Determine the [x, y] coordinate at the center of the cell enclosing the given text.  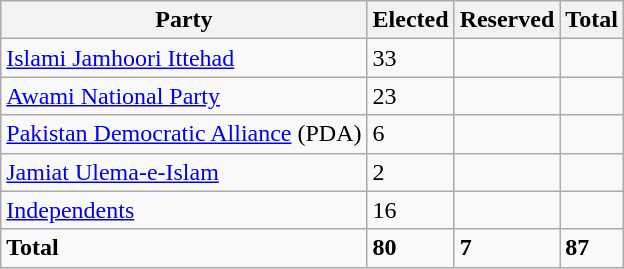
Independents [184, 210]
Pakistan Democratic Alliance (PDA) [184, 134]
6 [410, 134]
Elected [410, 20]
Awami National Party [184, 96]
33 [410, 58]
16 [410, 210]
Reserved [507, 20]
80 [410, 248]
Islami Jamhoori Ittehad [184, 58]
87 [592, 248]
23 [410, 96]
Party [184, 20]
7 [507, 248]
2 [410, 172]
Jamiat Ulema-e-Islam [184, 172]
